Determine the (X, Y) coordinate at the center of the cell enclosing the given text.  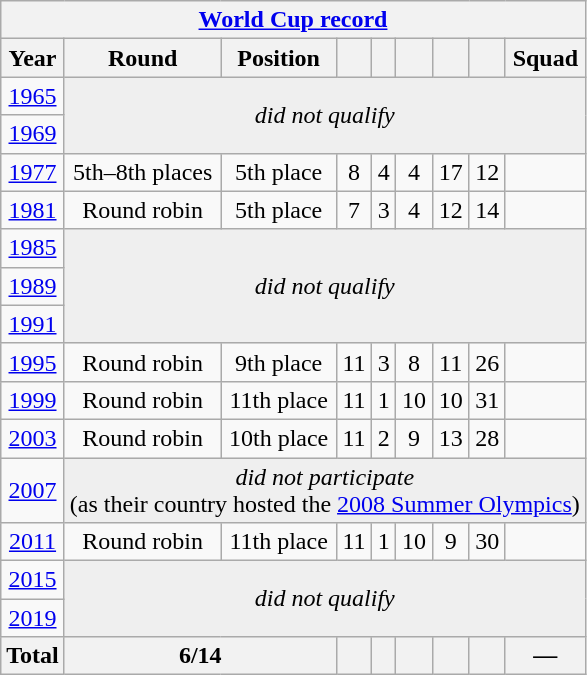
2007 (33, 490)
2 (384, 438)
Total (33, 656)
Squad (545, 58)
31 (488, 400)
7 (354, 210)
2011 (33, 542)
did not participate (as their country hosted the 2008 Summer Olympics) (324, 490)
1985 (33, 248)
6/14 (200, 656)
1981 (33, 210)
1991 (33, 324)
14 (488, 210)
28 (488, 438)
Year (33, 58)
1965 (33, 96)
1969 (33, 134)
10th place (278, 438)
World Cup record (294, 20)
30 (488, 542)
1989 (33, 286)
13 (450, 438)
9th place (278, 362)
1999 (33, 400)
Round (142, 58)
26 (488, 362)
17 (450, 172)
Position (278, 58)
1995 (33, 362)
1977 (33, 172)
2015 (33, 580)
5th–8th places (142, 172)
— (545, 656)
2019 (33, 618)
2003 (33, 438)
